Extract the [X, Y] coordinate from the center of the cell holding the provided text.  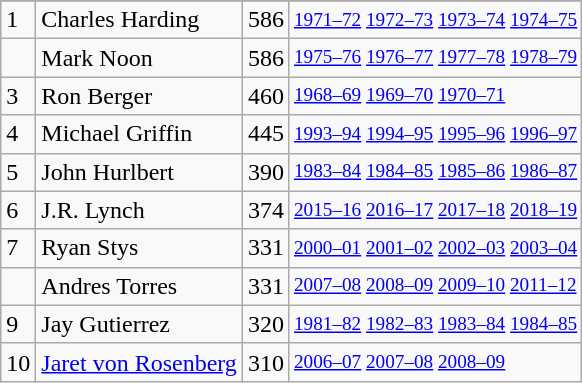
Charles Harding [140, 20]
1 [18, 20]
1981–82 1982–83 1983–84 1984–85 [435, 324]
1983–84 1984–85 1985–86 1986–87 [435, 172]
5 [18, 172]
Mark Noon [140, 58]
Michael Griffin [140, 134]
6 [18, 210]
310 [266, 362]
Jaret von Rosenberg [140, 362]
1971–72 1972–73 1973–74 1974–75 [435, 20]
390 [266, 172]
2006–07 2007–08 2008–09 [435, 362]
7 [18, 248]
9 [18, 324]
Jay Gutierrez [140, 324]
John Hurlbert [140, 172]
J.R. Lynch [140, 210]
Andres Torres [140, 286]
1975–76 1976–77 1977–78 1978–79 [435, 58]
1968–69 1969–70 1970–71 [435, 96]
2000–01 2001–02 2002–03 2003–04 [435, 248]
2015–16 2016–17 2017–18 2018–19 [435, 210]
1993–94 1994–95 1995–96 1996–97 [435, 134]
2007–08 2008–09 2009–10 2011–12 [435, 286]
3 [18, 96]
460 [266, 96]
Ryan Stys [140, 248]
445 [266, 134]
374 [266, 210]
Ron Berger [140, 96]
10 [18, 362]
320 [266, 324]
4 [18, 134]
